Output the (x, y) coordinate of the center of the cell containing the given text.  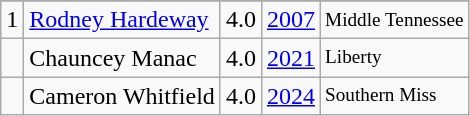
Chauncey Manac (122, 58)
Rodney Hardeway (122, 20)
1 (12, 20)
2007 (290, 20)
Southern Miss (395, 96)
2024 (290, 96)
2021 (290, 58)
Cameron Whitfield (122, 96)
Middle Tennessee (395, 20)
Liberty (395, 58)
